Output the (x, y) coordinate of the center of the cell containing the given text.  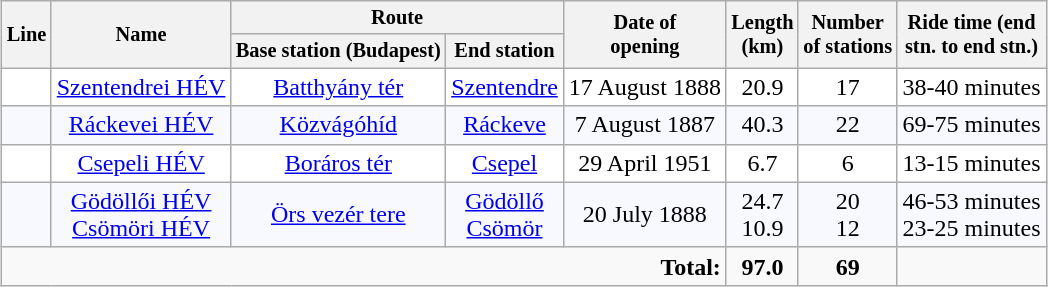
End station (505, 51)
Ráckevei HÉV (141, 125)
46-53 minutes23-25 minutes (972, 214)
7 August 1887 (644, 125)
Numberof stations (848, 34)
20.9 (762, 87)
Gödöllői HÉVCsömöri HÉV (141, 214)
Szentendre (505, 87)
Route (397, 18)
69 (848, 266)
Közvágóhíd (338, 125)
Ride time (endstn. to end stn.) (972, 34)
22 (848, 125)
17 August 1888 (644, 87)
29 April 1951 (644, 163)
Batthyány tér (338, 87)
97.0 (762, 266)
Date ofopening (644, 34)
38-40 minutes (972, 87)
Ráckeve (505, 125)
6.7 (762, 163)
40.3 (762, 125)
6 (848, 163)
Boráros tér (338, 163)
Örs vezér tere (338, 214)
GödöllőCsömör (505, 214)
2012 (848, 214)
Name (141, 34)
13-15 minutes (972, 163)
Szentendrei HÉV (141, 87)
Csepeli HÉV (141, 163)
Base station (Budapest) (338, 51)
17 (848, 87)
20 July 1888 (644, 214)
24.710.9 (762, 214)
Csepel (505, 163)
69-75 minutes (972, 125)
Total: (364, 266)
Line (26, 34)
Length(km) (762, 34)
